Return (x, y) of the center of cell containing provided text 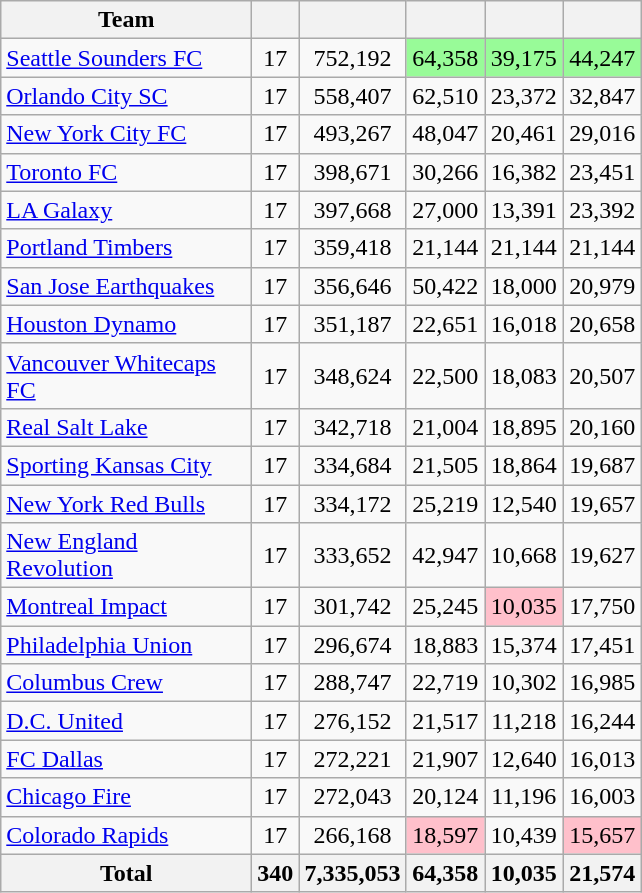
Montreal Impact (126, 607)
18,895 (524, 427)
62,510 (446, 96)
11,218 (524, 721)
22,651 (446, 324)
16,003 (602, 797)
334,172 (352, 503)
New York Red Bulls (126, 503)
Colorado Rapids (126, 835)
25,219 (446, 503)
334,684 (352, 465)
752,192 (352, 58)
348,624 (352, 376)
342,718 (352, 427)
Real Salt Lake (126, 427)
19,687 (602, 465)
20,658 (602, 324)
20,507 (602, 376)
44,247 (602, 58)
7,335,053 (352, 873)
18,864 (524, 465)
10,668 (524, 556)
288,747 (352, 683)
17,750 (602, 607)
30,266 (446, 172)
272,221 (352, 759)
Seattle Sounders FC (126, 58)
397,668 (352, 210)
21,907 (446, 759)
398,671 (352, 172)
266,168 (352, 835)
21,505 (446, 465)
16,244 (602, 721)
Columbus Crew (126, 683)
558,407 (352, 96)
16,382 (524, 172)
Chicago Fire (126, 797)
32,847 (602, 96)
New York City FC (126, 134)
16,018 (524, 324)
20,461 (524, 134)
10,302 (524, 683)
Team (126, 20)
23,372 (524, 96)
18,000 (524, 286)
19,627 (602, 556)
11,196 (524, 797)
Total (126, 873)
493,267 (352, 134)
50,422 (446, 286)
351,187 (352, 324)
18,883 (446, 645)
San Jose Earthquakes (126, 286)
276,152 (352, 721)
42,947 (446, 556)
23,392 (602, 210)
New England Revolution (126, 556)
12,640 (524, 759)
Houston Dynamo (126, 324)
340 (276, 873)
13,391 (524, 210)
LA Galaxy (126, 210)
12,540 (524, 503)
17,451 (602, 645)
10,439 (524, 835)
22,719 (446, 683)
18,083 (524, 376)
Portland Timbers (126, 248)
20,979 (602, 286)
15,657 (602, 835)
23,451 (602, 172)
Vancouver Whitecaps FC (126, 376)
18,597 (446, 835)
356,646 (352, 286)
16,013 (602, 759)
39,175 (524, 58)
359,418 (352, 248)
16,985 (602, 683)
21,517 (446, 721)
D.C. United (126, 721)
48,047 (446, 134)
25,245 (446, 607)
21,004 (446, 427)
27,000 (446, 210)
301,742 (352, 607)
19,657 (602, 503)
Sporting Kansas City (126, 465)
29,016 (602, 134)
296,674 (352, 645)
Philadelphia Union (126, 645)
333,652 (352, 556)
20,124 (446, 797)
15,374 (524, 645)
20,160 (602, 427)
Orlando City SC (126, 96)
FC Dallas (126, 759)
272,043 (352, 797)
Toronto FC (126, 172)
21,574 (602, 873)
22,500 (446, 376)
